Detect which cell encompasses the target text, then output its [x, y] center coordinate. 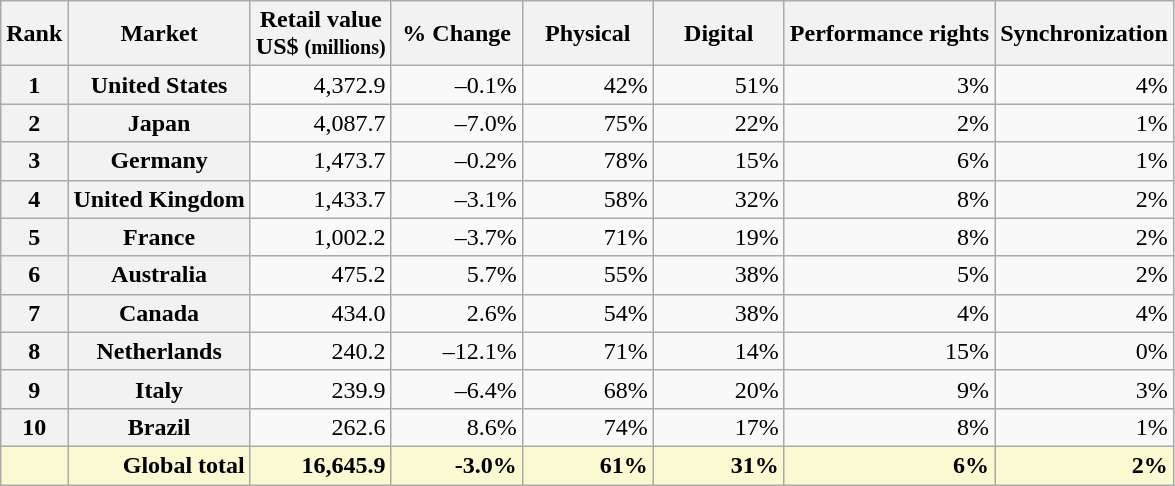
2 [34, 123]
Japan [159, 123]
4 [34, 199]
–6.4% [456, 389]
4,372.9 [320, 85]
32% [718, 199]
31% [718, 465]
239.9 [320, 389]
0% [1084, 351]
Rank [34, 34]
74% [588, 427]
16,645.9 [320, 465]
France [159, 237]
8.6% [456, 427]
19% [718, 237]
6 [34, 275]
–12.1% [456, 351]
61% [588, 465]
1 [34, 85]
75% [588, 123]
Germany [159, 161]
2.6% [456, 313]
55% [588, 275]
78% [588, 161]
–3.1% [456, 199]
20% [718, 389]
262.6 [320, 427]
United Kingdom [159, 199]
1,433.7 [320, 199]
51% [718, 85]
Canada [159, 313]
17% [718, 427]
5.7% [456, 275]
434.0 [320, 313]
–3.7% [456, 237]
Digital [718, 34]
1,002.2 [320, 237]
3 [34, 161]
Netherlands [159, 351]
Brazil [159, 427]
58% [588, 199]
–0.1% [456, 85]
4,087.7 [320, 123]
9 [34, 389]
10 [34, 427]
Performance rights [889, 34]
–7.0% [456, 123]
5 [34, 237]
42% [588, 85]
8 [34, 351]
Italy [159, 389]
-3.0% [456, 465]
7 [34, 313]
54% [588, 313]
–0.2% [456, 161]
% Change [456, 34]
240.2 [320, 351]
1,473.7 [320, 161]
68% [588, 389]
14% [718, 351]
United States [159, 85]
Global total [159, 465]
Synchronization [1084, 34]
Retail valueUS$ (millions) [320, 34]
475.2 [320, 275]
Australia [159, 275]
Market [159, 34]
22% [718, 123]
5% [889, 275]
Physical [588, 34]
9% [889, 389]
